Provide the (x, y) coordinate of the cell's center where the given text is located.  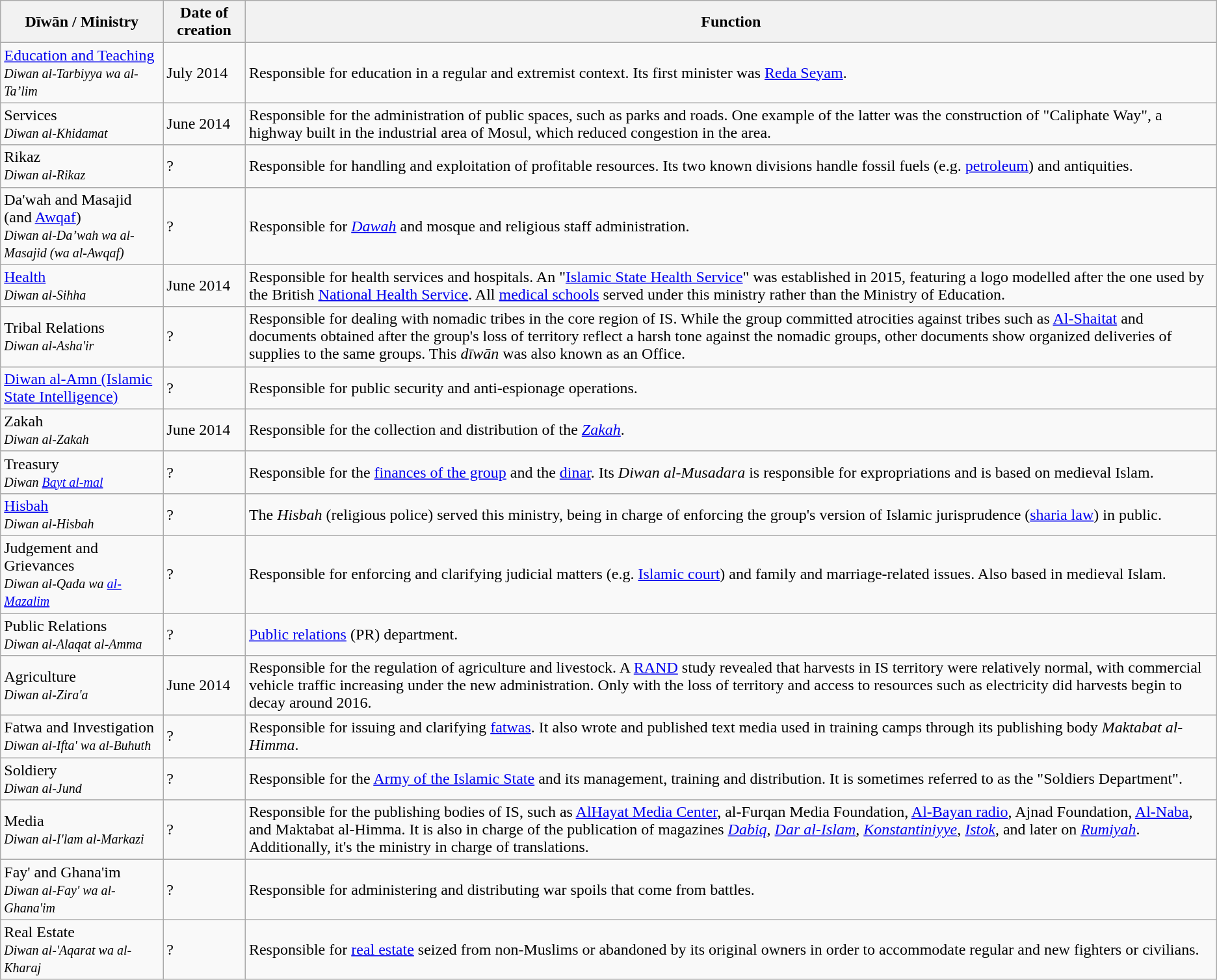
SoldieryDiwan al-Jund (82, 779)
Judgement and GrievancesDiwan al-Qada wa al-Mazalim (82, 574)
MediaDiwan al-I'lam al-Markazi (82, 830)
Function (731, 22)
Diwan al-Amn (Islamic State Intelligence) (82, 387)
Responsible for enforcing and clarifying judicial matters (e.g. Islamic court) and family and marriage-related issues. Also based in medieval Islam. (731, 574)
Dīwān / Ministry (82, 22)
Responsible for education in a regular and extremist context. Its first minister was Reda Seyam. (731, 73)
Public RelationsDiwan al-Alaqat al-Amma (82, 634)
AgricultureDiwan al-Zira'a (82, 686)
HealthDiwan al-Sihha (82, 286)
Date of creation (204, 22)
ServicesDiwan al-Khidamat (82, 123)
Tribal RelationsDiwan al-Asha'ir (82, 337)
HisbahDiwan al-Hisbah (82, 515)
The Hisbah (religious police) served this ministry, being in charge of enforcing the group's version of Islamic jurisprudence (sharia law) in public. (731, 515)
Public relations (PR) department. (731, 634)
Responsible for public security and anti-espionage operations. (731, 387)
Real EstateDiwan al-'Aqarat wa al-Kharaj (82, 949)
TreasuryDiwan Bayt al-mal (82, 472)
Responsible for administering and distributing war spoils that come from battles. (731, 890)
Fay' and Ghana'imDiwan al-Fay' wa al-Ghana'im (82, 890)
RikazDiwan al-Rikaz (82, 166)
Responsible for handling and exploitation of profitable resources. Its two known divisions handle fossil fuels (e.g. petroleum) and antiquities. (731, 166)
Da'wah and Masajid (and Awqaf)Diwan al-Da’wah wa al-Masajid (wa al-Awqaf) (82, 226)
Education and TeachingDiwan al-Tarbiyya wa al-Ta’lim (82, 73)
Responsible for Dawah and mosque and religious staff administration. (731, 226)
Responsible for the collection and distribution of the Zakah. (731, 430)
Fatwa and InvestigationDiwan al-Ifta' wa al-Buhuth (82, 737)
Zakah Diwan al-Zakah (82, 430)
Responsible for the finances of the group and the dinar. Its Diwan al-Musadara is responsible for expropriations and is based on medieval Islam. (731, 472)
July 2014 (204, 73)
